Scan for the cell matching the given text and deliver its (X, Y) coordinate at center. 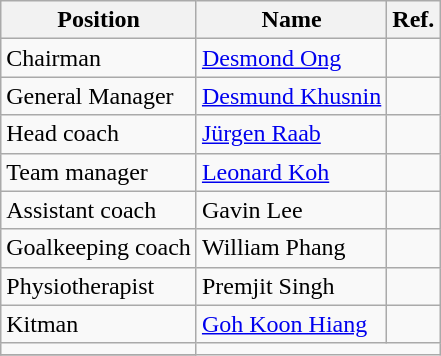
Leonard Koh (291, 172)
Desmund Khusnin (291, 96)
Assistant coach (99, 210)
Team manager (99, 172)
Position (99, 20)
Chairman (99, 58)
Physiotherapist (99, 286)
Goalkeeping coach (99, 248)
Jürgen Raab (291, 134)
Goh Koon Hiang (291, 324)
Head coach (99, 134)
Kitman (99, 324)
Premjit Singh (291, 286)
Ref. (414, 20)
Name (291, 20)
General Manager (99, 96)
William Phang (291, 248)
Desmond Ong (291, 58)
Gavin Lee (291, 210)
